From the cell containing the given text, extract its center point as [X, Y] coordinate. 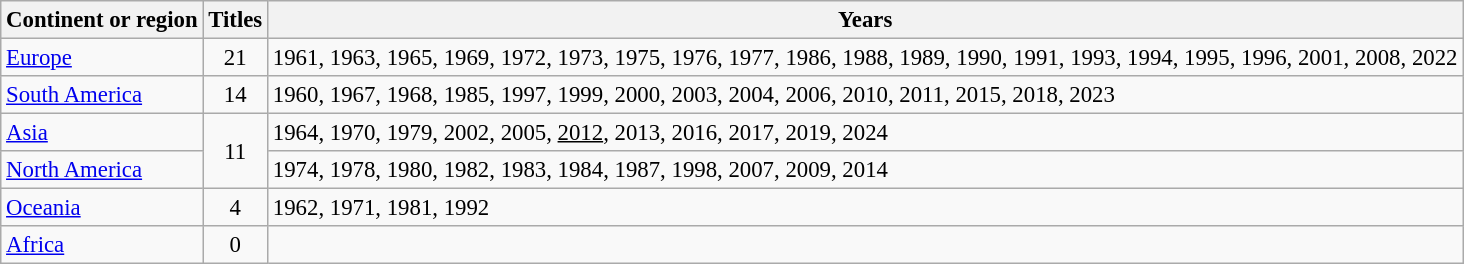
1962, 1971, 1981, 1992 [866, 208]
21 [236, 58]
0 [236, 245]
Africa [102, 245]
11 [236, 152]
Europe [102, 58]
North America [102, 170]
South America [102, 95]
1974, 1978, 1980, 1982, 1983, 1984, 1987, 1998, 2007, 2009, 2014 [866, 170]
1960, 1967, 1968, 1985, 1997, 1999, 2000, 2003, 2004, 2006, 2010, 2011, 2015, 2018, 2023 [866, 95]
1964, 1970, 1979, 2002, 2005, 2012, 2013, 2016, 2017, 2019, 2024 [866, 133]
Continent or region [102, 20]
14 [236, 95]
Oceania [102, 208]
Years [866, 20]
4 [236, 208]
Asia [102, 133]
Titles [236, 20]
1961, 1963, 1965, 1969, 1972, 1973, 1975, 1976, 1977, 1986, 1988, 1989, 1990, 1991, 1993, 1994, 1995, 1996, 2001, 2008, 2022 [866, 58]
